Pinpoint the cell where the given text exists, returning its (x, y) midpoint coordinate. 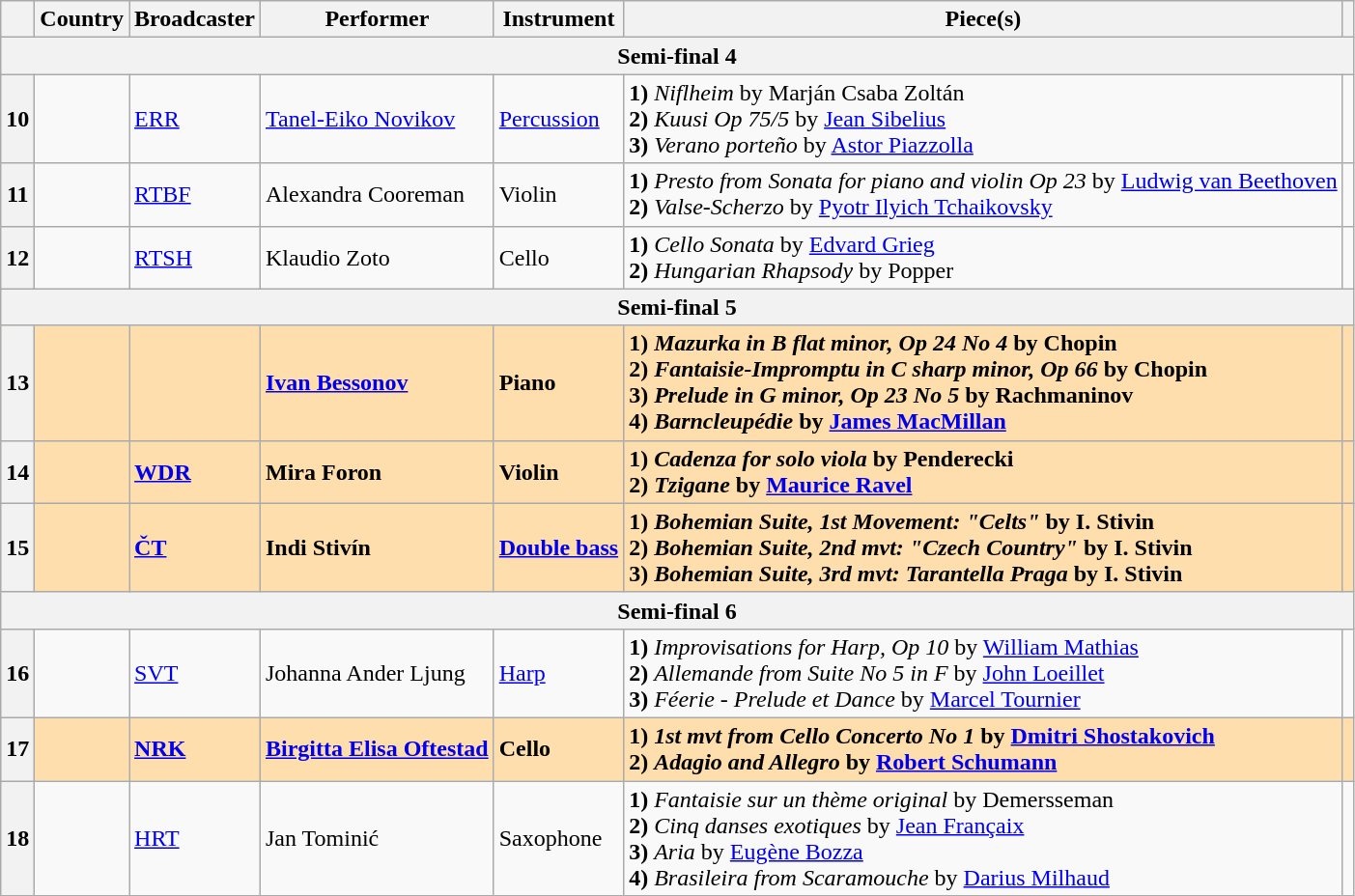
Jan Tominić (377, 838)
RTBF (195, 195)
1) Presto from Sonata for piano and violin Op 23 by Ludwig van Beethoven2) Valse-Scherzo by Pyotr Ilyich Tchaikovsky (983, 195)
Tanel-Eiko Novikov (377, 119)
Broadcaster (195, 19)
Ivan Bessonov (377, 382)
Instrument (558, 19)
16 (17, 673)
10 (17, 119)
Saxophone (558, 838)
Semi-final 6 (678, 610)
Johanna Ander Ljung (377, 673)
HRT (195, 838)
18 (17, 838)
Double bass (558, 547)
11 (17, 195)
Mira Foron (377, 471)
SVT (195, 673)
Piece(s) (983, 19)
Alexandra Cooreman (377, 195)
Country (82, 19)
NRK (195, 749)
ERR (195, 119)
Piano (558, 382)
Semi-final 5 (678, 307)
1) 1st mvt from Cello Concerto No 1 by Dmitri Shostakovich2) Adagio and Allegro by Robert Schumann (983, 749)
Indi Stivín (377, 547)
Harp (558, 673)
Semi-final 4 (678, 56)
WDR (195, 471)
1) Niflheim by Marján Csaba Zoltán2) Kuusi Op 75/5 by Jean Sibelius3) Verano porteño by Astor Piazzolla (983, 119)
1) Improvisations for Harp, Op 10 by William Mathias2) Allemande from Suite No 5 in F by John Loeillet3) Féerie - Prelude et Dance by Marcel Tournier (983, 673)
1) Cadenza for solo viola by Penderecki2) Tzigane by Maurice Ravel (983, 471)
Klaudio Zoto (377, 257)
RTSH (195, 257)
ČT (195, 547)
14 (17, 471)
13 (17, 382)
Percussion (558, 119)
12 (17, 257)
Birgitta Elisa Oftestad (377, 749)
Performer (377, 19)
1) Cello Sonata by Edvard Grieg2) Hungarian Rhapsody by Popper (983, 257)
15 (17, 547)
17 (17, 749)
